Return [x, y] of the center of cell containing provided text 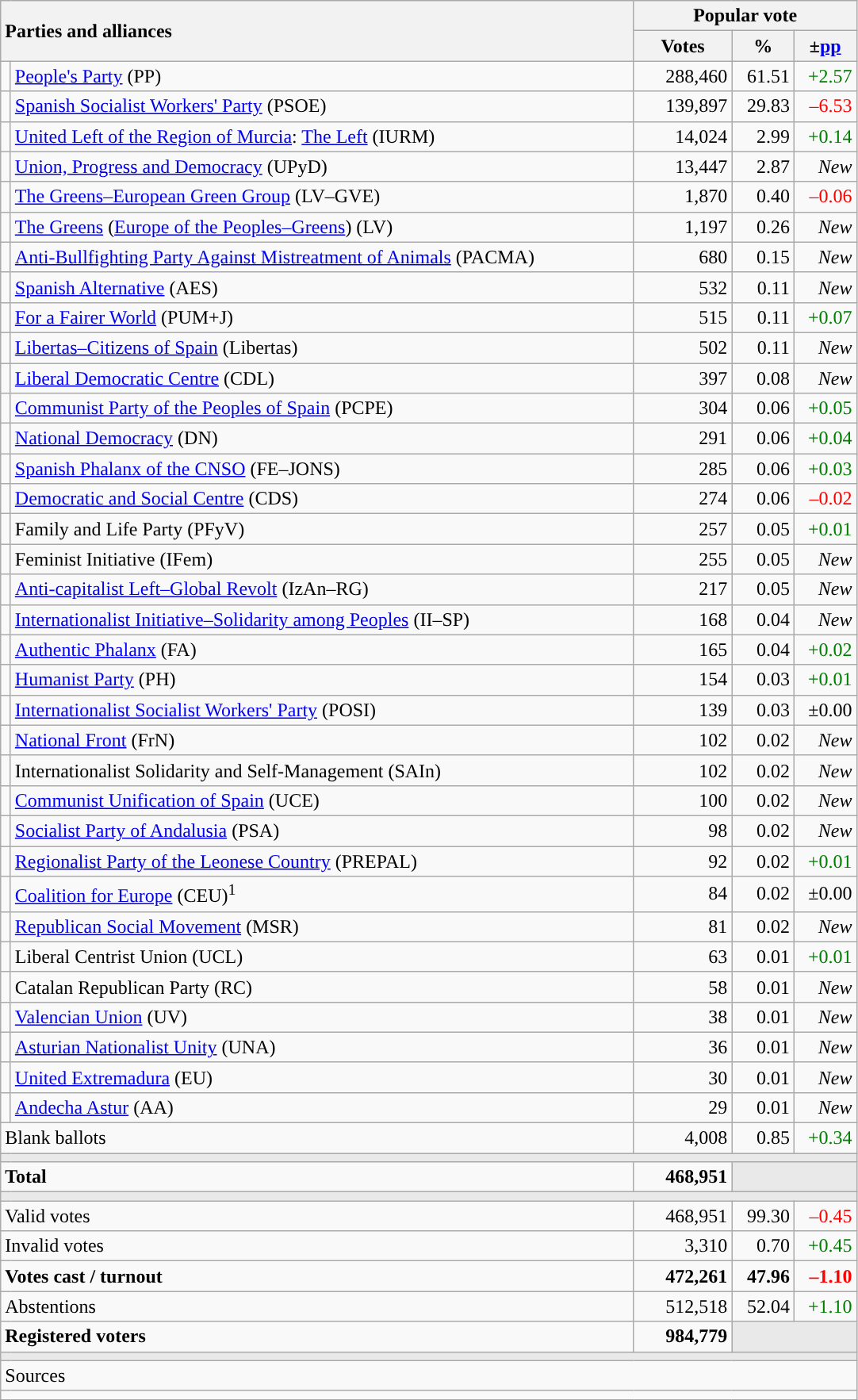
+0.03 [825, 469]
–6.53 [825, 106]
% [763, 46]
0.08 [763, 378]
Anti-capitalist Left–Global Revolt (IzAn–RG) [322, 589]
–1.10 [825, 1276]
36 [683, 1047]
2.99 [763, 136]
100 [683, 800]
+2.57 [825, 76]
38 [683, 1017]
–0.06 [825, 197]
139,897 [683, 106]
Family and Life Party (PFyV) [322, 529]
United Left of the Region of Murcia: The Left (IURM) [322, 136]
Anti-Bullfighting Party Against Mistreatment of Animals (PACMA) [322, 257]
Popular vote [745, 16]
98 [683, 830]
99.30 [763, 1216]
472,261 [683, 1276]
National Front (FrN) [322, 740]
Union, Progress and Democracy (UPyD) [322, 167]
Internationalist Solidarity and Self-Management (SAIn) [322, 770]
Total [317, 1177]
+0.34 [825, 1138]
+0.07 [825, 317]
81 [683, 926]
0.26 [763, 227]
Asturian Nationalist Unity (UNA) [322, 1047]
National Democracy (DN) [322, 439]
0.15 [763, 257]
Registered voters [317, 1337]
+0.14 [825, 136]
Votes [683, 46]
Spanish Alternative (AES) [322, 287]
Regionalist Party of the Leonese Country (PREPAL) [322, 861]
2.87 [763, 167]
502 [683, 347]
Catalan Republican Party (RC) [322, 987]
84 [683, 895]
Feminist Initiative (IFem) [322, 559]
29.83 [763, 106]
Communist Party of the Peoples of Spain (PCPE) [322, 408]
Humanist Party (PH) [322, 680]
Authentic Phalanx (FA) [322, 650]
Sources [428, 1375]
288,460 [683, 76]
Blank ballots [317, 1138]
Spanish Phalanx of the CNSO (FE–JONS) [322, 469]
People's Party (PP) [322, 76]
0.40 [763, 197]
63 [683, 957]
Coalition for Europe (CEU)1 [322, 895]
–0.02 [825, 499]
984,779 [683, 1337]
±pp [825, 46]
58 [683, 987]
Votes cast / turnout [317, 1276]
Republican Social Movement (MSR) [322, 926]
–0.45 [825, 1216]
304 [683, 408]
1,870 [683, 197]
Valencian Union (UV) [322, 1017]
+0.04 [825, 439]
30 [683, 1077]
92 [683, 861]
4,008 [683, 1138]
+0.45 [825, 1246]
Abstentions [317, 1306]
139 [683, 710]
Andecha Astur (AA) [322, 1107]
14,024 [683, 136]
52.04 [763, 1306]
Invalid votes [317, 1246]
Valid votes [317, 1216]
The Greens–European Green Group (LV–GVE) [322, 197]
680 [683, 257]
Internationalist Socialist Workers' Party (POSI) [322, 710]
For a Fairer World (PUM+J) [322, 317]
274 [683, 499]
The Greens (Europe of the Peoples–Greens) (LV) [322, 227]
Libertas–Citizens of Spain (Libertas) [322, 347]
3,310 [683, 1246]
515 [683, 317]
Parties and alliances [317, 31]
397 [683, 378]
Spanish Socialist Workers' Party (PSOE) [322, 106]
+0.05 [825, 408]
Communist Unification of Spain (UCE) [322, 800]
255 [683, 559]
532 [683, 287]
217 [683, 589]
Democratic and Social Centre (CDS) [322, 499]
291 [683, 439]
United Extremadura (EU) [322, 1077]
47.96 [763, 1276]
0.70 [763, 1246]
61.51 [763, 76]
+0.02 [825, 650]
Liberal Centrist Union (UCL) [322, 957]
285 [683, 469]
165 [683, 650]
Internationalist Initiative–Solidarity among Peoples (II–SP) [322, 619]
13,447 [683, 167]
+1.10 [825, 1306]
Liberal Democratic Centre (CDL) [322, 378]
1,197 [683, 227]
168 [683, 619]
154 [683, 680]
257 [683, 529]
29 [683, 1107]
0.85 [763, 1138]
512,518 [683, 1306]
Socialist Party of Andalusia (PSA) [322, 830]
